Find where the given text appears and provide that cell's center as (X, Y) coordinate. 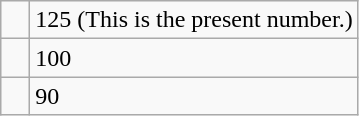
90 (194, 96)
125 (This is the present number.) (194, 20)
100 (194, 58)
